Search for the cell housing the specified text and yield its (X, Y) center coordinate. 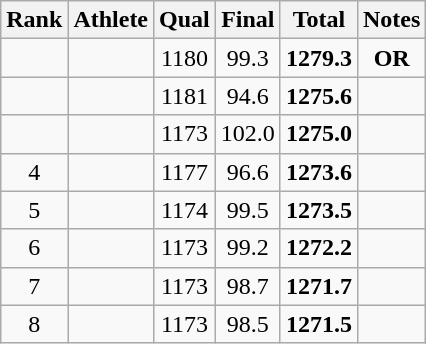
4 (34, 172)
OR (391, 58)
96.6 (248, 172)
94.6 (248, 96)
98.7 (248, 286)
98.5 (248, 324)
Qual (185, 20)
102.0 (248, 134)
8 (34, 324)
1273.5 (318, 210)
Rank (34, 20)
1272.2 (318, 248)
Final (248, 20)
5 (34, 210)
Notes (391, 20)
99.2 (248, 248)
Total (318, 20)
1174 (185, 210)
1273.6 (318, 172)
1271.5 (318, 324)
1279.3 (318, 58)
1271.7 (318, 286)
1275.6 (318, 96)
1275.0 (318, 134)
7 (34, 286)
6 (34, 248)
1180 (185, 58)
99.5 (248, 210)
Athlete (111, 20)
1181 (185, 96)
1177 (185, 172)
99.3 (248, 58)
